Provide the (X, Y) coordinate of the cell's center where the given text is located.  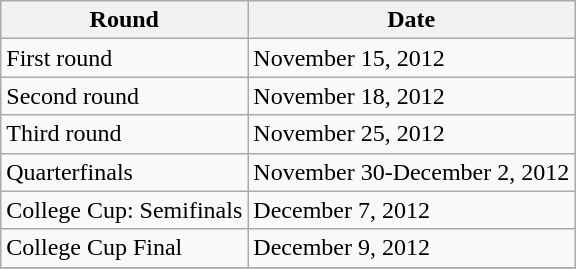
Quarterfinals (124, 172)
Round (124, 20)
Second round (124, 96)
College Cup: Semifinals (124, 210)
December 7, 2012 (412, 210)
December 9, 2012 (412, 248)
November 15, 2012 (412, 58)
College Cup Final (124, 248)
Third round (124, 134)
First round (124, 58)
November 25, 2012 (412, 134)
November 30-December 2, 2012 (412, 172)
Date (412, 20)
November 18, 2012 (412, 96)
